Scan for the cell matching the given text and deliver its (X, Y) coordinate at center. 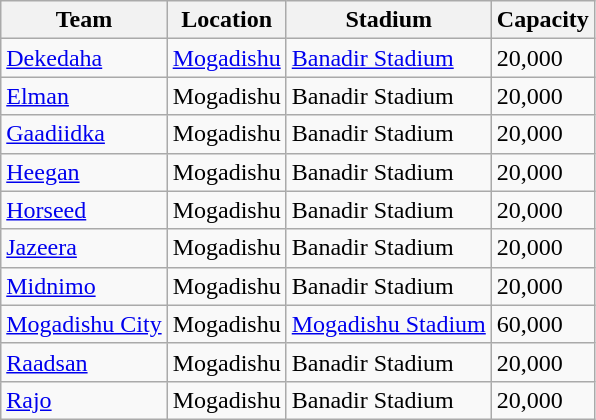
60,000 (542, 324)
Mogadishu Stadium (388, 324)
Mogadishu City (84, 324)
Dekedaha (84, 58)
Team (84, 20)
Midnimo (84, 286)
Elman (84, 96)
Rajo (84, 400)
Stadium (388, 20)
Raadsan (84, 362)
Jazeera (84, 248)
Horseed (84, 210)
Gaadiidka (84, 134)
Heegan (84, 172)
Location (226, 20)
Capacity (542, 20)
